Find where the given text appears and provide that cell's center as (x, y) coordinate. 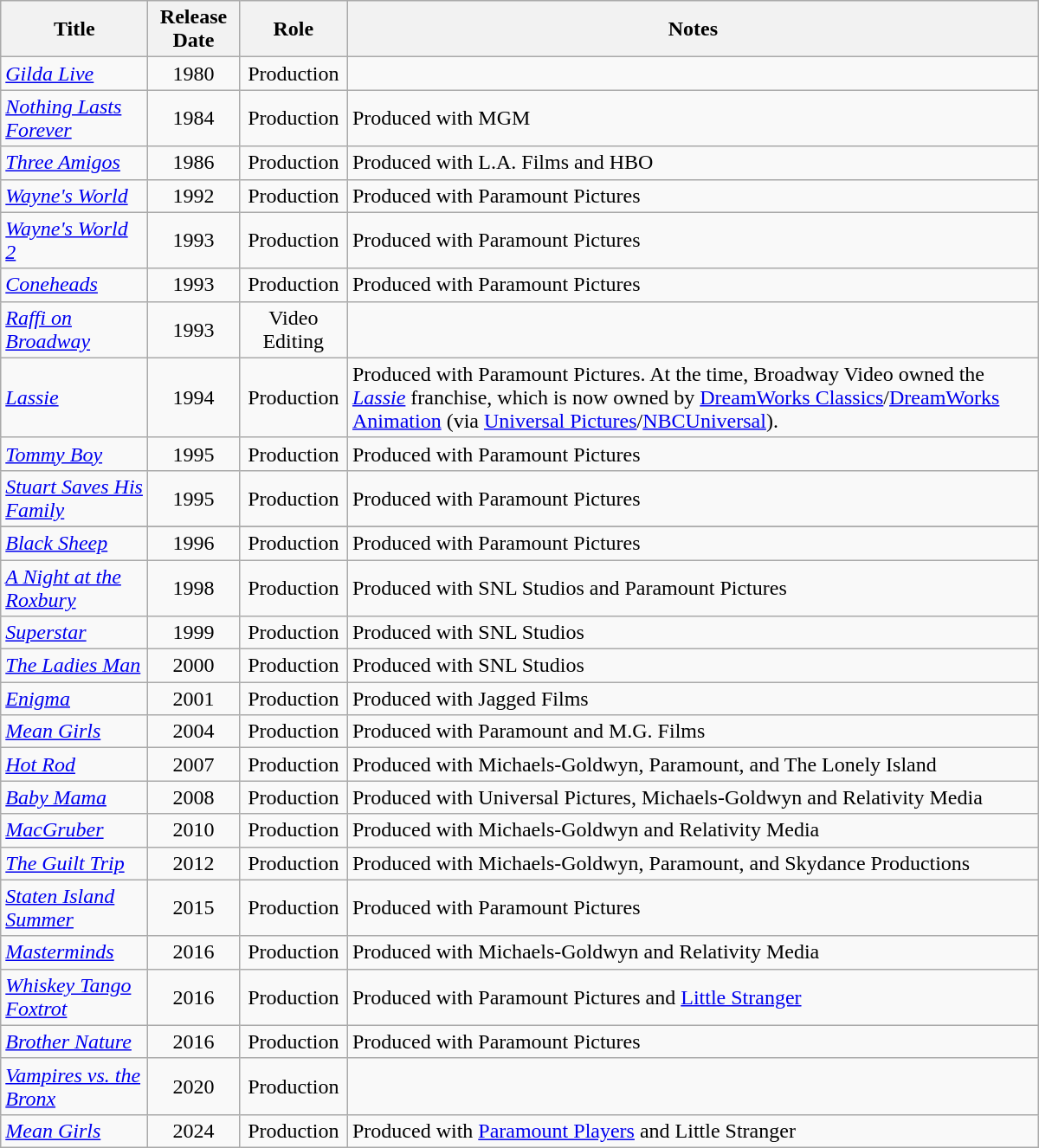
Wayne's World (74, 196)
Gilda Live (74, 74)
1999 (194, 633)
2007 (194, 764)
Nothing Lasts Forever (74, 118)
The Ladies Man (74, 666)
1994 (194, 397)
Brother Nature (74, 1042)
1992 (194, 196)
2015 (194, 907)
Masterminds (74, 952)
Produced with Jagged Films (693, 699)
Tommy Boy (74, 454)
Baby Mama (74, 797)
The Guilt Trip (74, 863)
Produced with Paramount and M.G. Films (693, 732)
1986 (194, 163)
Hot Rod (74, 764)
2008 (194, 797)
Superstar (74, 633)
Staten Island Summer (74, 907)
Lassie (74, 397)
Produced with SNL Studios and Paramount Pictures (693, 587)
Raffi on Broadway (74, 329)
Release Date (194, 29)
Wayne's World 2 (74, 241)
A Night at the Roxbury (74, 587)
2012 (194, 863)
Title (74, 29)
Video Editing (293, 329)
2001 (194, 699)
Coneheads (74, 285)
Stuart Saves His Family (74, 499)
2024 (194, 1131)
Produced with Universal Pictures, Michaels-Goldwyn and Relativity Media (693, 797)
Produced with Michaels-Goldwyn, Paramount, and The Lonely Island (693, 764)
Enigma (74, 699)
1984 (194, 118)
Produced with Paramount Pictures and Little Stranger (693, 997)
Produced with Paramount Players and Little Stranger (693, 1131)
2010 (194, 830)
1980 (194, 74)
2004 (194, 732)
Black Sheep (74, 543)
Produced with L.A. Films and HBO (693, 163)
1998 (194, 587)
Role (293, 29)
Three Amigos (74, 163)
Produced with Michaels-Goldwyn, Paramount, and Skydance Productions (693, 863)
MacGruber (74, 830)
Vampires vs. the Bronx (74, 1086)
Whiskey Tango Foxtrot (74, 997)
Produced with MGM (693, 118)
1996 (194, 543)
Notes (693, 29)
2020 (194, 1086)
2000 (194, 666)
